From the cell containing the given text, extract its center point as [X, Y] coordinate. 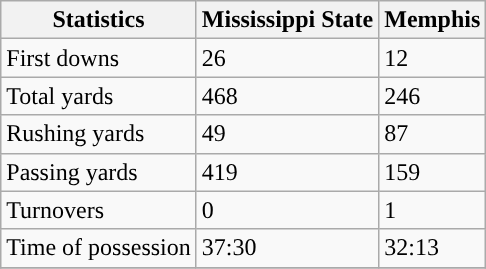
0 [287, 210]
Turnovers [99, 210]
419 [287, 172]
Mississippi State [287, 20]
First downs [99, 58]
12 [432, 58]
246 [432, 96]
Memphis [432, 20]
Passing yards [99, 172]
Total yards [99, 96]
26 [287, 58]
Statistics [99, 20]
Time of possession [99, 248]
1 [432, 210]
32:13 [432, 248]
87 [432, 134]
468 [287, 96]
Rushing yards [99, 134]
37:30 [287, 248]
49 [287, 134]
159 [432, 172]
